Find where the given text appears and provide that cell's center as [X, Y] coordinate. 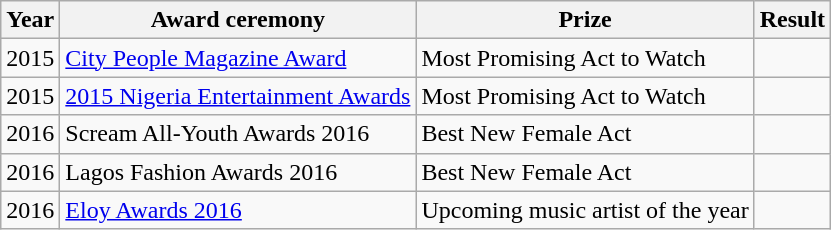
Prize [585, 20]
Year [30, 20]
2015 Nigeria Entertainment Awards [238, 96]
Award ceremony [238, 20]
Lagos Fashion Awards 2016 [238, 172]
Upcoming music artist of the year [585, 210]
Scream All-Youth Awards 2016 [238, 134]
Result [792, 20]
Eloy Awards 2016 [238, 210]
City People Magazine Award [238, 58]
